From the cell containing the given text, extract its center point as (X, Y) coordinate. 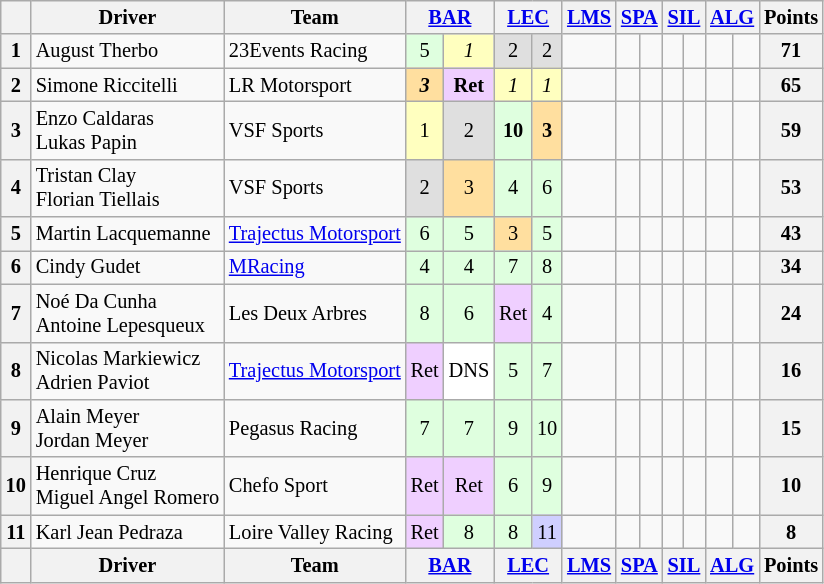
Henrique Cruz Miguel Angel Romero (128, 486)
MRacing (315, 267)
Simone Riccitelli (128, 85)
Pegasus Racing (315, 428)
August Therbo (128, 51)
65 (791, 85)
Enzo Caldaras Lukas Papin (128, 130)
59 (791, 130)
Noé Da Cunha Antoine Lepesqueux (128, 313)
Cindy Gudet (128, 267)
71 (791, 51)
16 (791, 371)
Chefo Sport (315, 486)
Tristan Clay Florian Tiellais (128, 188)
Nicolas Markiewicz Adrien Paviot (128, 371)
34 (791, 267)
Alain Meyer Jordan Meyer (128, 428)
DNS (469, 371)
Martin Lacquemanne (128, 234)
23Events Racing (315, 51)
Karl Jean Pedraza (128, 532)
53 (791, 188)
LR Motorsport (315, 85)
Les Deux Arbres (315, 313)
24 (791, 313)
15 (791, 428)
Loire Valley Racing (315, 532)
43 (791, 234)
